Provide the (x, y) coordinate of the cell's center where the given text is located.  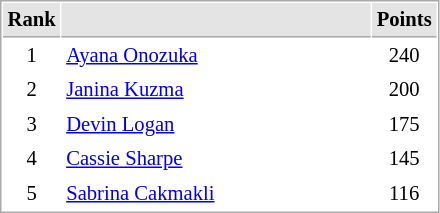
Devin Logan (216, 124)
Janina Kuzma (216, 90)
5 (32, 194)
1 (32, 56)
240 (404, 56)
Rank (32, 20)
200 (404, 90)
Points (404, 20)
116 (404, 194)
Ayana Onozuka (216, 56)
2 (32, 90)
175 (404, 124)
145 (404, 158)
Cassie Sharpe (216, 158)
Sabrina Cakmakli (216, 194)
3 (32, 124)
4 (32, 158)
